Output the (X, Y) coordinate of the center of the cell containing the given text.  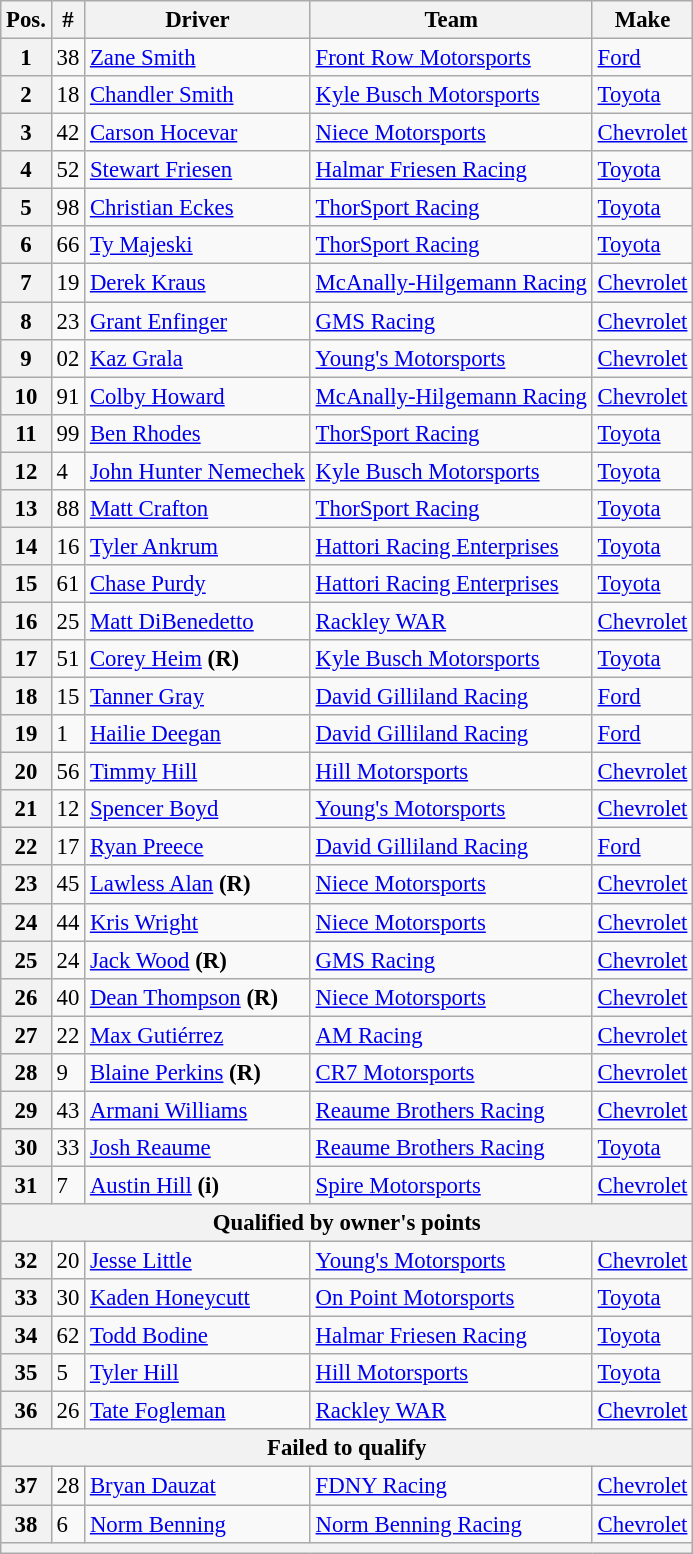
Blaine Perkins (R) (198, 1073)
44 (68, 922)
Team (451, 20)
14 (26, 546)
2 (26, 95)
Failed to qualify (347, 1449)
Ben Rhodes (198, 433)
CR7 Motorsports (451, 1073)
98 (68, 208)
Spencer Boyd (198, 809)
Grant Enfinger (198, 321)
Kris Wright (198, 922)
On Point Motorsports (451, 1298)
Todd Bodine (198, 1336)
Ryan Preece (198, 847)
Lawless Alan (R) (198, 885)
02 (68, 358)
Armani Williams (198, 1110)
Kaden Honeycutt (198, 1298)
Hailie Deegan (198, 734)
Zane Smith (198, 58)
Qualified by owner's points (347, 1223)
31 (26, 1185)
10 (26, 396)
43 (68, 1110)
Dean Thompson (R) (198, 997)
Corey Heim (R) (198, 659)
Kaz Grala (198, 358)
11 (26, 433)
88 (68, 509)
Make (642, 20)
Derek Kraus (198, 283)
91 (68, 396)
Josh Reaume (198, 1148)
Tanner Gray (198, 697)
21 (26, 809)
42 (68, 133)
Matt Crafton (198, 509)
Chase Purdy (198, 584)
45 (68, 885)
Jesse Little (198, 1261)
Norm Benning Racing (451, 1524)
Timmy Hill (198, 772)
AM Racing (451, 1035)
Ty Majeski (198, 245)
Chandler Smith (198, 95)
8 (26, 321)
37 (26, 1486)
3 (26, 133)
Front Row Motorsports (451, 58)
62 (68, 1336)
Austin Hill (i) (198, 1185)
36 (26, 1411)
Spire Motorsports (451, 1185)
# (68, 20)
Tate Fogleman (198, 1411)
51 (68, 659)
Stewart Friesen (198, 170)
Bryan Dauzat (198, 1486)
Carson Hocevar (198, 133)
FDNY Racing (451, 1486)
Christian Eckes (198, 208)
Jack Wood (R) (198, 960)
99 (68, 433)
34 (26, 1336)
52 (68, 170)
Pos. (26, 20)
29 (26, 1110)
Tyler Hill (198, 1373)
35 (26, 1373)
Matt DiBenedetto (198, 621)
Driver (198, 20)
56 (68, 772)
Colby Howard (198, 396)
27 (26, 1035)
32 (26, 1261)
13 (26, 509)
40 (68, 997)
61 (68, 584)
John Hunter Nemechek (198, 471)
Max Gutiérrez (198, 1035)
Tyler Ankrum (198, 546)
Norm Benning (198, 1524)
66 (68, 245)
